Search for the cell housing the specified text and yield its [x, y] center coordinate. 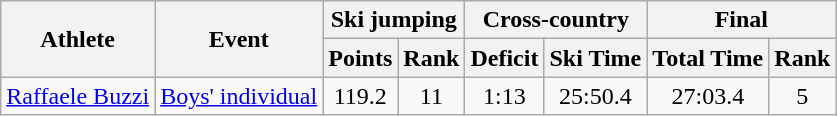
Raffaele Buzzi [78, 96]
Final [742, 20]
27:03.4 [708, 96]
5 [802, 96]
Total Time [708, 58]
Athlete [78, 39]
Cross-country [556, 20]
11 [432, 96]
Ski Time [596, 58]
119.2 [360, 96]
Boys' individual [239, 96]
Event [239, 39]
Deficit [504, 58]
Ski jumping [394, 20]
Points [360, 58]
1:13 [504, 96]
25:50.4 [596, 96]
